Find where the given text appears and provide that cell's center as [X, Y] coordinate. 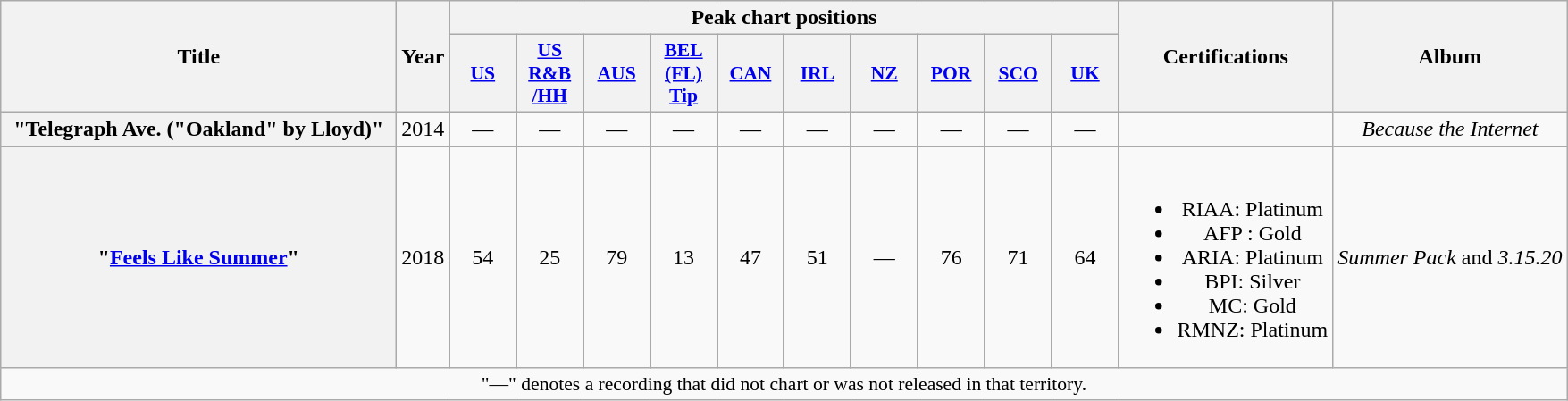
AUS [616, 73]
76 [951, 257]
SCO [1019, 73]
NZ [885, 73]
79 [616, 257]
71 [1019, 257]
Year [423, 57]
CAN [750, 73]
2018 [423, 257]
25 [550, 257]
RIAA: PlatinumAFP : GoldARIA: PlatinumBPI: SilverMC: GoldRMNZ: Platinum [1226, 257]
54 [482, 257]
US [482, 73]
BEL(FL)Tip [684, 73]
Peak chart positions [784, 18]
Album [1450, 57]
13 [684, 257]
47 [750, 257]
2014 [423, 129]
"—" denotes a recording that did not chart or was not released in that territory. [784, 384]
IRL [817, 73]
UK [1085, 73]
64 [1085, 257]
"Feels Like Summer" [198, 257]
"Telegraph Ave. ("Oakland" by Lloyd)" [198, 129]
Because the Internet [1450, 129]
Summer Pack and 3.15.20 [1450, 257]
USR&B/HH [550, 73]
POR [951, 73]
Certifications [1226, 57]
Title [198, 57]
51 [817, 257]
